Locate the cell with the specified text and output its [x, y] center coordinate. 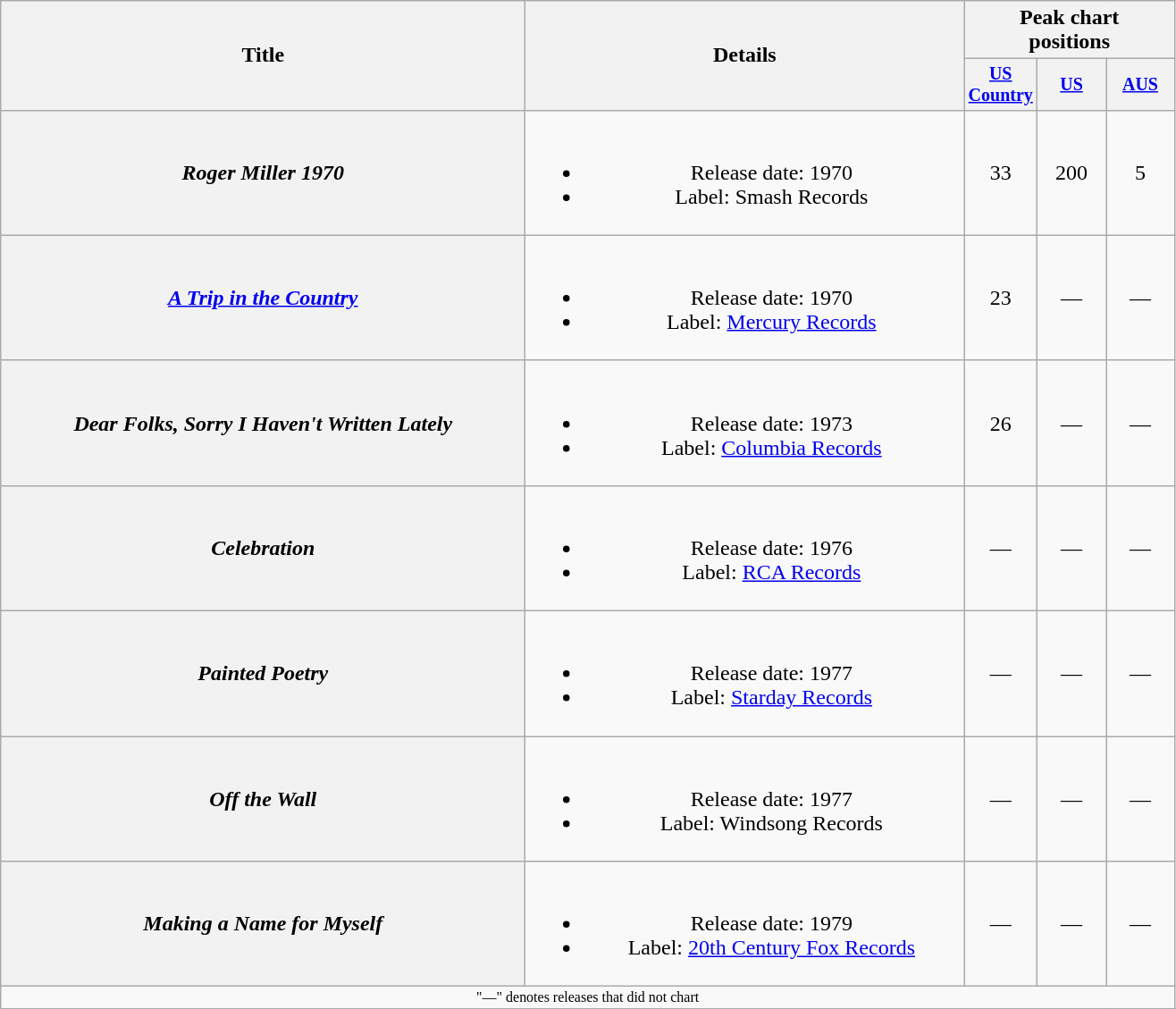
Details [745, 55]
Release date: 1970Label: Mercury Records [745, 298]
Release date: 1973Label: Columbia Records [745, 423]
Release date: 1977Label: Windsong Records [745, 799]
Release date: 1979Label: 20th Century Fox Records [745, 924]
Release date: 1977Label: Starday Records [745, 674]
A Trip in the Country [263, 298]
33 [1001, 172]
Dear Folks, Sorry I Haven't Written Lately [263, 423]
Roger Miller 1970 [263, 172]
AUS [1140, 84]
Making a Name for Myself [263, 924]
Release date: 1976Label: RCA Records [745, 548]
Painted Poetry [263, 674]
US Country [1001, 84]
Celebration [263, 548]
200 [1072, 172]
"—" denotes releases that did not chart [588, 997]
Peak chartpositions [1070, 30]
Off the Wall [263, 799]
Release date: 1970Label: Smash Records [745, 172]
5 [1140, 172]
23 [1001, 298]
US [1072, 84]
26 [1001, 423]
Title [263, 55]
